Provide the (X, Y) coordinate of the cell's center where the given text is located.  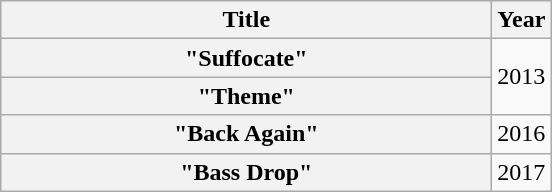
Year (522, 20)
"Theme" (246, 96)
2016 (522, 134)
Title (246, 20)
"Back Again" (246, 134)
2013 (522, 77)
2017 (522, 172)
"Suffocate" (246, 58)
"Bass Drop" (246, 172)
